Capture the cell that displays the provided text and extract its [X, Y] central coordinate. 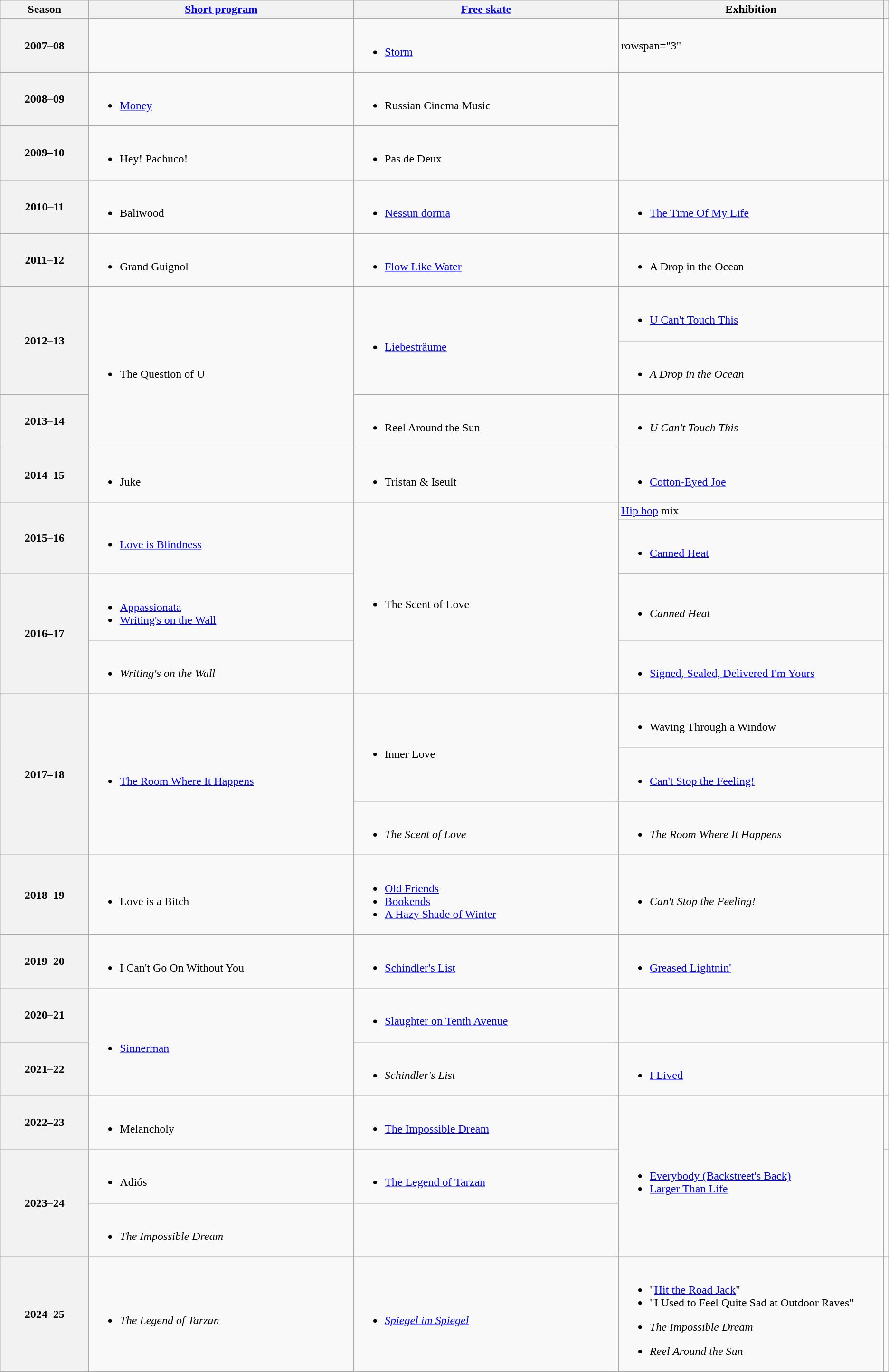
2008–09 [45, 99]
2011–12 [45, 260]
2012–13 [45, 341]
Spiegel im Spiegel [486, 1314]
Baliwood [221, 206]
"Hit the Road Jack""I Used to Feel Quite Sad at Outdoor Raves"The Impossible DreamReel Around the Sun [751, 1314]
Slaughter on Tenth Avenue [486, 1015]
Short program [221, 10]
rowspan="3" [751, 46]
Everybody (Backstreet's Back)Larger Than Life [751, 1176]
2018–19 [45, 895]
2024–25 [45, 1314]
Free skate [486, 10]
2017–18 [45, 774]
Signed, Sealed, Delivered I'm Yours [751, 667]
Russian Cinema Music [486, 99]
2021–22 [45, 1069]
Inner Love [486, 748]
Nessun dorma [486, 206]
Season [45, 10]
2019–20 [45, 962]
Reel Around the Sun [486, 421]
The Time Of My Life [751, 206]
AppassionataWriting's on the Wall [221, 607]
Money [221, 99]
Storm [486, 46]
Hip hop mix [751, 511]
I Can't Go On Without You [221, 962]
Writing's on the Wall [221, 667]
Old FriendsBookendsA Hazy Shade of Winter [486, 895]
2015–16 [45, 538]
Waving Through a Window [751, 721]
The Question of U [221, 368]
2009–10 [45, 153]
Exhibition [751, 10]
Greased Lightnin' [751, 962]
Tristan & Iseult [486, 475]
Cotton-Eyed Joe [751, 475]
Love is Blindness [221, 538]
Juke [221, 475]
Flow Like Water [486, 260]
2014–15 [45, 475]
Love is a Bitch [221, 895]
Adiós [221, 1176]
2016–17 [45, 634]
Sinnerman [221, 1042]
Pas de Deux [486, 153]
Hey! Pachuco! [221, 153]
2010–11 [45, 206]
2013–14 [45, 421]
Melancholy [221, 1122]
2007–08 [45, 46]
Liebesträume [486, 341]
I Lived [751, 1069]
Grand Guignol [221, 260]
2022–23 [45, 1122]
2020–21 [45, 1015]
2023–24 [45, 1203]
